Identify which cell holds the provided text, then report its [x, y] central coordinate. 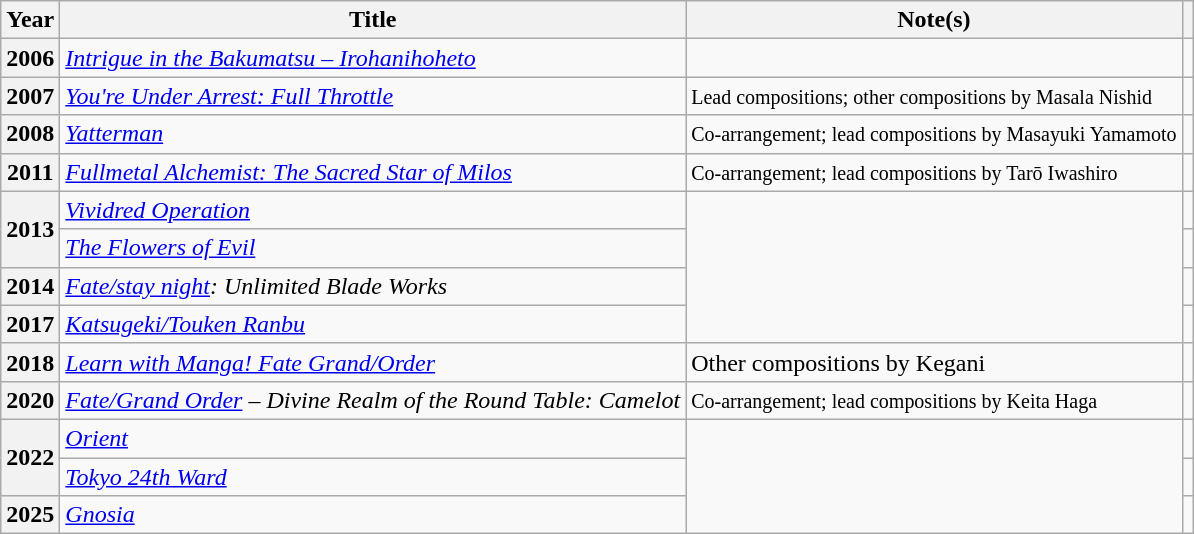
Yatterman [373, 134]
You're Under Arrest: Full Throttle [373, 96]
2017 [30, 324]
Vividred Operation [373, 210]
2022 [30, 457]
Fullmetal Alchemist: The Sacred Star of Milos [373, 172]
2006 [30, 58]
Learn with Manga! Fate Grand/Order [373, 362]
2011 [30, 172]
Co-arrangement; lead compositions by Keita Haga [934, 400]
2014 [30, 286]
2007 [30, 96]
Co-arrangement; lead compositions by Masayuki Yamamoto [934, 134]
Fate/stay night: Unlimited Blade Works [373, 286]
2025 [30, 515]
2008 [30, 134]
Orient [373, 438]
Lead compositions; other compositions by Masala Nishid [934, 96]
The Flowers of Evil [373, 248]
2020 [30, 400]
Note(s) [934, 20]
Intrigue in the Bakumatsu – Irohanihoheto [373, 58]
Gnosia [373, 515]
Co-arrangement; lead compositions by Tarō Iwashiro [934, 172]
Year [30, 20]
Katsugeki/Touken Ranbu [373, 324]
Tokyo 24th Ward [373, 477]
2018 [30, 362]
2013 [30, 229]
Title [373, 20]
Fate/Grand Order – Divine Realm of the Round Table: Camelot [373, 400]
Other compositions by Kegani [934, 362]
